Identify which cell holds the provided text, then report its [X, Y] central coordinate. 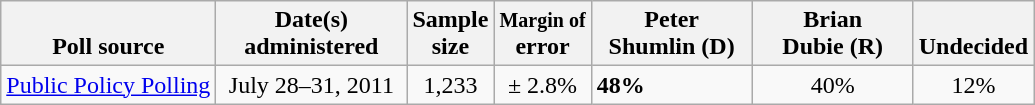
12% [973, 85]
PeterShumlin (D) [672, 34]
Samplesize [450, 34]
Undecided [973, 34]
Margin oferror [542, 34]
40% [832, 85]
Public Policy Polling [108, 85]
July 28–31, 2011 [312, 85]
± 2.8% [542, 85]
BrianDubie (R) [832, 34]
1,233 [450, 85]
Date(s)administered [312, 34]
48% [672, 85]
Poll source [108, 34]
